Find where the given text appears and provide that cell's center as [X, Y] coordinate. 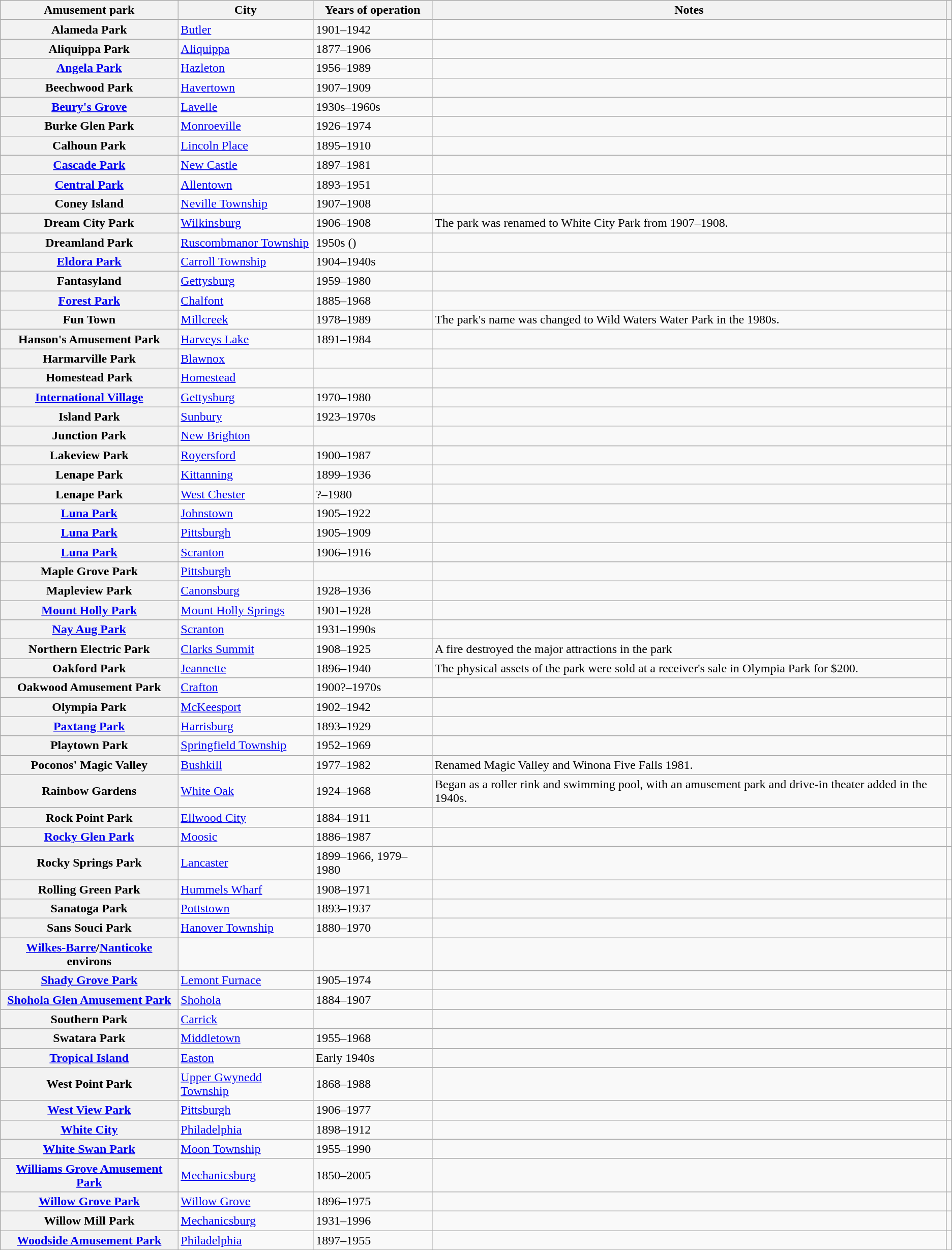
Harveys Lake [246, 339]
Homestead [246, 378]
Kittanning [246, 474]
Playtown Park [90, 746]
1928–1936 [373, 591]
Fun Town [90, 320]
1955–1990 [373, 1149]
White City [90, 1129]
Lakeview Park [90, 455]
Renamed Magic Valley and Winona Five Falls 1981. [690, 765]
1908–1925 [373, 649]
Burke Glen Park [90, 126]
Island Park [90, 416]
1885–1968 [373, 301]
1901–1942 [373, 29]
White Swan Park [90, 1149]
1950s () [373, 243]
Oakwood Amusement Park [90, 688]
1898–1912 [373, 1129]
Williams Grove Amusement Park [90, 1175]
City [246, 10]
Crafton [246, 688]
Early 1940s [373, 1058]
1896–1975 [373, 1201]
1899–1966, 1979–1980 [373, 862]
Beury's Grove [90, 107]
Angela Park [90, 68]
Paxtang Park [90, 726]
Mount Holly Park [90, 610]
West View Park [90, 1110]
1900–1987 [373, 455]
Tropical Island [90, 1058]
Willow Mill Park [90, 1221]
Maple Grove Park [90, 572]
1978–1989 [373, 320]
1931–1996 [373, 1221]
1906–1908 [373, 223]
New Castle [246, 165]
Carrick [246, 1019]
Jeannette [246, 668]
Lavelle [246, 107]
1893–1929 [373, 726]
1904–1940s [373, 262]
Southern Park [90, 1019]
Cascade Park [90, 165]
1907–1909 [373, 87]
Northern Electric Park [90, 649]
1977–1982 [373, 765]
Hazleton [246, 68]
Hanson's Amusement Park [90, 339]
Rock Point Park [90, 817]
1908–1971 [373, 889]
Pottstown [246, 909]
Lancaster [246, 862]
Springfield Township [246, 746]
Royersford [246, 455]
1897–1981 [373, 165]
Aliquippa Park [90, 49]
1896–1940 [373, 668]
Ellwood City [246, 817]
1905–1922 [373, 513]
Alameda Park [90, 29]
1893–1937 [373, 909]
1956–1989 [373, 68]
Swatara Park [90, 1038]
Rocky Glen Park [90, 837]
Rainbow Gardens [90, 791]
Butler [246, 29]
Moosic [246, 837]
Willow Grove [246, 1201]
Central Park [90, 184]
Mapleview Park [90, 591]
1902–1942 [373, 707]
Harmarville Park [90, 359]
Moon Township [246, 1149]
Dream City Park [90, 223]
Middletown [246, 1038]
1906–1977 [373, 1110]
Calhoun Park [90, 145]
Rolling Green Park [90, 889]
1886–1987 [373, 837]
The park's name was changed to Wild Waters Water Park in the 1980s. [690, 320]
Monroeville [246, 126]
1899–1936 [373, 474]
1931–1990s [373, 630]
Aliquippa [246, 49]
1905–1909 [373, 532]
1884–1911 [373, 817]
Oakford Park [90, 668]
Years of operation [373, 10]
West Point Park [90, 1084]
Shohola Glen Amusement Park [90, 1000]
1952–1969 [373, 746]
1880–1970 [373, 928]
Began as a roller rink and swimming pool, with an amusement park and drive-in theater added in the 1940s. [690, 791]
Nay Aug Park [90, 630]
Shady Grove Park [90, 980]
Allentown [246, 184]
Ruscombmanor Township [246, 243]
1907–1908 [373, 203]
Homestead Park [90, 378]
Sunbury [246, 416]
1897–1955 [373, 1240]
1868–1988 [373, 1084]
1893–1951 [373, 184]
Forest Park [90, 301]
1930s–1960s [373, 107]
The park was renamed to White City Park from 1907–1908. [690, 223]
Bushkill [246, 765]
Beechwood Park [90, 87]
Coney Island [90, 203]
Wilkes-Barre/Nanticoke environs [90, 954]
1895–1910 [373, 145]
Poconos' Magic Valley [90, 765]
Neville Township [246, 203]
International Village [90, 397]
1884–1907 [373, 1000]
McKeesport [246, 707]
Notes [690, 10]
Canonsburg [246, 591]
Blawnox [246, 359]
Millcreek [246, 320]
New Brighton [246, 436]
White Oak [246, 791]
Eldora Park [90, 262]
Woodside Amusement Park [90, 1240]
Amusement park [90, 10]
1900?–1970s [373, 688]
Hummels Wharf [246, 889]
Olympia Park [90, 707]
Mount Holly Springs [246, 610]
Willow Grove Park [90, 1201]
Shohola [246, 1000]
1877–1906 [373, 49]
Easton [246, 1058]
1970–1980 [373, 397]
Sans Souci Park [90, 928]
Lemont Furnace [246, 980]
West Chester [246, 494]
Harrisburg [246, 726]
1923–1970s [373, 416]
1901–1928 [373, 610]
Junction Park [90, 436]
Wilkinsburg [246, 223]
Hanover Township [246, 928]
1955–1968 [373, 1038]
1959–1980 [373, 281]
Fantasyland [90, 281]
1906–1916 [373, 552]
1891–1984 [373, 339]
1850–2005 [373, 1175]
Lincoln Place [246, 145]
Upper Gwynedd Township [246, 1084]
Johnstown [246, 513]
Carroll Township [246, 262]
Rocky Springs Park [90, 862]
A fire destroyed the major attractions in the park [690, 649]
Dreamland Park [90, 243]
1924–1968 [373, 791]
Sanatoga Park [90, 909]
Havertown [246, 87]
Chalfont [246, 301]
1905–1974 [373, 980]
?–1980 [373, 494]
The physical assets of the park were sold at a receiver's sale in Olympia Park for $200. [690, 668]
Clarks Summit [246, 649]
1926–1974 [373, 126]
